Return [x, y] of the center of cell containing provided text 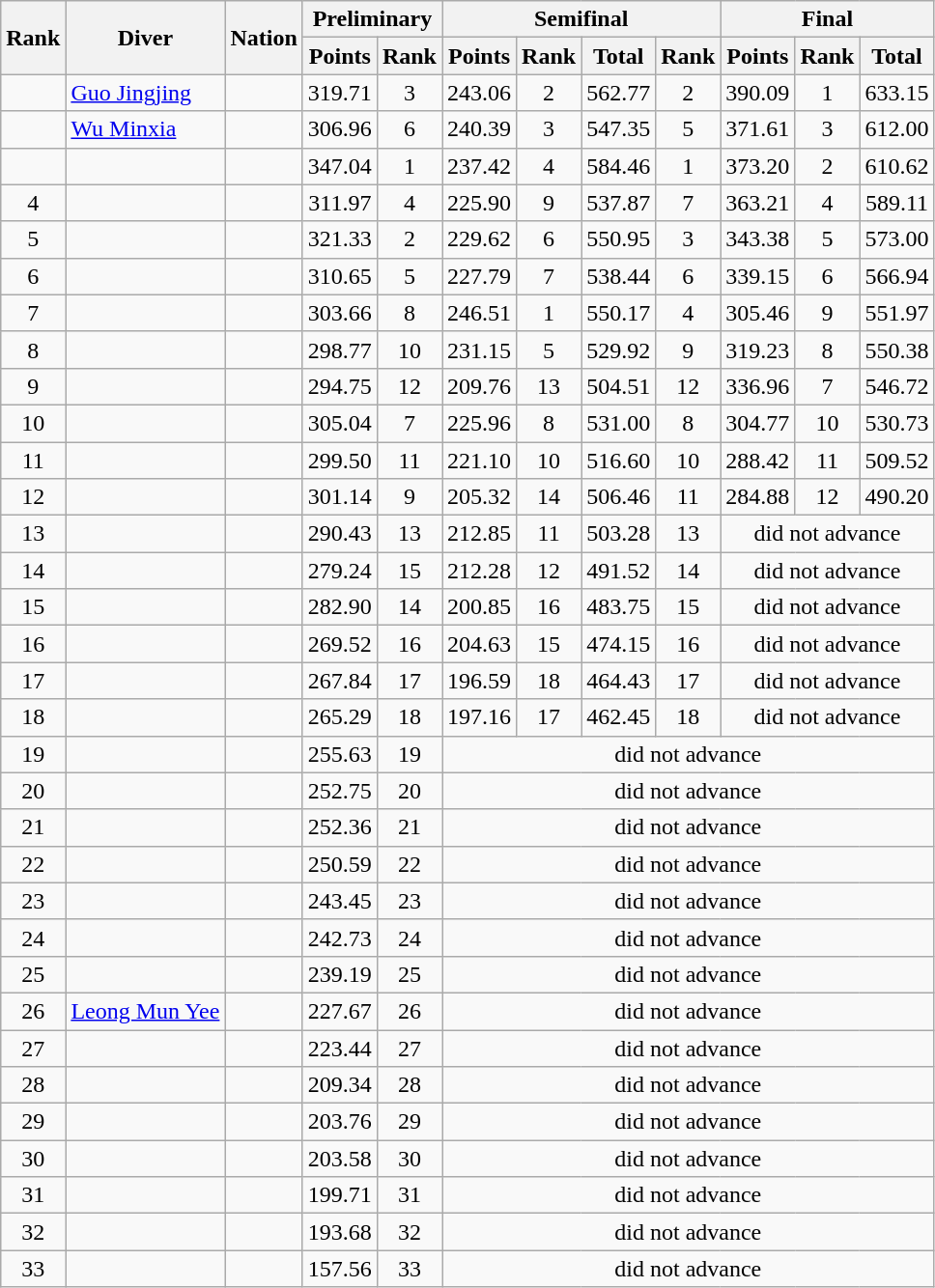
506.46 [618, 497]
547.35 [618, 129]
310.65 [340, 276]
203.58 [340, 1159]
157.56 [340, 1269]
Guo Jingjing [145, 93]
319.23 [757, 350]
204.63 [479, 644]
223.44 [340, 1048]
304.77 [757, 423]
237.42 [479, 166]
589.11 [896, 203]
339.15 [757, 276]
303.66 [340, 313]
231.15 [479, 350]
633.15 [896, 93]
243.45 [340, 901]
282.90 [340, 607]
504.51 [618, 386]
196.59 [479, 681]
294.75 [340, 386]
336.96 [757, 386]
363.21 [757, 203]
239.19 [340, 974]
209.34 [340, 1085]
573.00 [896, 239]
209.76 [479, 386]
212.28 [479, 571]
Semifinal [581, 19]
462.45 [618, 717]
Preliminary [372, 19]
343.38 [757, 239]
550.17 [618, 313]
200.85 [479, 607]
212.85 [479, 534]
390.09 [757, 93]
301.14 [340, 497]
255.63 [340, 754]
311.97 [340, 203]
546.72 [896, 386]
319.71 [340, 93]
225.96 [479, 423]
550.95 [618, 239]
250.59 [340, 864]
225.90 [479, 203]
373.20 [757, 166]
551.97 [896, 313]
265.29 [340, 717]
Diver [145, 38]
Leong Mun Yee [145, 1011]
584.46 [618, 166]
246.51 [479, 313]
252.75 [340, 791]
229.62 [479, 239]
267.84 [340, 681]
306.96 [340, 129]
Wu Minxia [145, 129]
503.28 [618, 534]
252.36 [340, 827]
529.92 [618, 350]
269.52 [340, 644]
538.44 [618, 276]
227.79 [479, 276]
290.43 [340, 534]
474.15 [618, 644]
347.04 [340, 166]
242.73 [340, 938]
537.87 [618, 203]
288.42 [757, 461]
516.60 [618, 461]
203.76 [340, 1122]
193.68 [340, 1232]
464.43 [618, 681]
531.00 [618, 423]
566.94 [896, 276]
305.46 [757, 313]
298.77 [340, 350]
199.71 [340, 1195]
490.20 [896, 497]
205.32 [479, 497]
612.00 [896, 129]
Final [827, 19]
305.04 [340, 423]
550.38 [896, 350]
562.77 [618, 93]
483.75 [618, 607]
243.06 [479, 93]
284.88 [757, 497]
Nation [264, 38]
509.52 [896, 461]
321.33 [340, 239]
227.67 [340, 1011]
530.73 [896, 423]
610.62 [896, 166]
197.16 [479, 717]
299.50 [340, 461]
279.24 [340, 571]
491.52 [618, 571]
240.39 [479, 129]
221.10 [479, 461]
371.61 [757, 129]
